Locate the cell with the specified text and output its (X, Y) center coordinate. 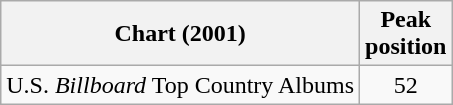
Peakposition (406, 34)
Chart (2001) (180, 34)
U.S. Billboard Top Country Albums (180, 85)
52 (406, 85)
